From the cell containing the given text, extract its center point as (x, y) coordinate. 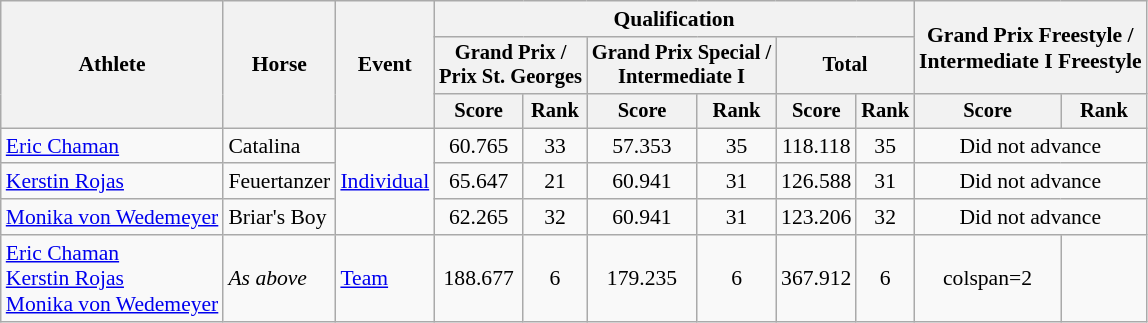
65.647 (478, 182)
Qualification (674, 19)
Catalina (279, 146)
60.765 (478, 146)
33 (555, 146)
Eric Chaman (112, 146)
62.265 (478, 217)
Eric ChamanKerstin RojasMonika von Wedemeyer (112, 278)
Briar's Boy (279, 217)
Athlete (112, 64)
Event (384, 64)
Horse (279, 64)
Feuertanzer (279, 182)
Grand Prix /Prix St. Georges (510, 66)
Kerstin Rojas (112, 182)
118.118 (816, 146)
188.677 (478, 278)
Grand Prix Special /Intermediate I (682, 66)
colspan=2 (988, 278)
Total (845, 66)
123.206 (816, 217)
367.912 (816, 278)
57.353 (642, 146)
Team (384, 278)
179.235 (642, 278)
Grand Prix Freestyle /Intermediate I Freestyle (1030, 48)
126.588 (816, 182)
21 (555, 182)
Individual (384, 182)
Monika von Wedemeyer (112, 217)
As above (279, 278)
